Extract the (x, y) coordinate from the center of the cell holding the provided text.  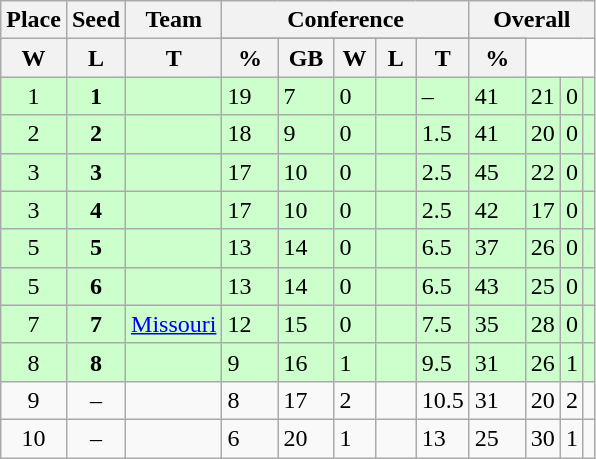
45 (497, 172)
19 (250, 96)
1.5 (442, 134)
42 (497, 210)
12 (250, 324)
Missouri (174, 324)
Overall (532, 20)
16 (306, 362)
35 (497, 324)
GB (306, 58)
7.5 (442, 324)
9.5 (442, 362)
30 (542, 438)
18 (250, 134)
Place (34, 20)
21 (542, 96)
Seed (96, 20)
4 (96, 210)
37 (497, 248)
28 (542, 324)
Conference (346, 20)
22 (542, 172)
15 (306, 324)
10.5 (442, 400)
43 (497, 286)
Team (174, 20)
